Determine the (x, y) coordinate at the center of the cell enclosing the given text.  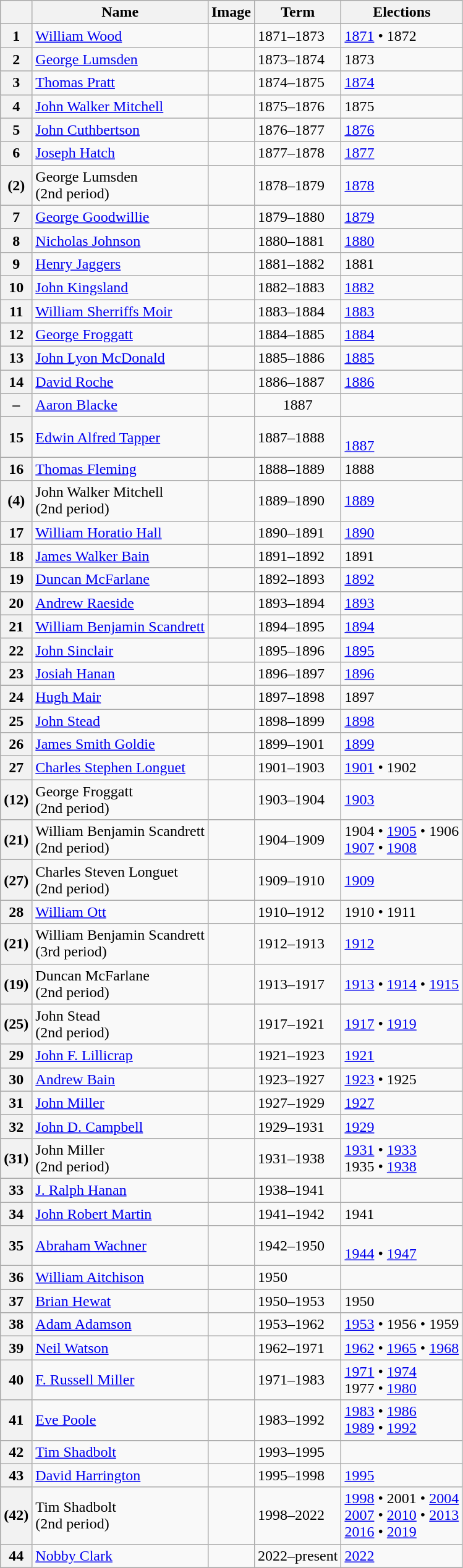
George Froggatt(2nd period) (120, 799)
1896 (402, 673)
1901 • 1902 (402, 768)
1909–1910 (298, 880)
1917 • 1919 (402, 1024)
1887–1888 (298, 437)
12 (16, 335)
1927 (402, 1103)
33 (16, 1190)
1953 • 1956 • 1959 (402, 1325)
Thomas Fleming (120, 469)
1877–1878 (298, 153)
19 (16, 580)
Term (298, 12)
1882–1883 (298, 287)
34 (16, 1214)
2 (16, 59)
37 (16, 1301)
1886 (402, 382)
Charles Stephen Longuet (120, 768)
William Benjamin Scandrett (120, 626)
1893 (402, 603)
John F. Lillicrap (120, 1056)
27 (16, 768)
1889 (402, 500)
James Walker Bain (120, 556)
1929–1931 (298, 1126)
John D. Campbell (120, 1126)
24 (16, 697)
31 (16, 1103)
(2) (16, 185)
Charles Steven Longuet(2nd period) (120, 880)
(31) (16, 1158)
1913–1917 (298, 984)
36 (16, 1278)
10 (16, 287)
John Cuthbertson (120, 130)
1879 (402, 217)
1891 (402, 556)
George Lumsden(2nd period) (120, 185)
1880–1881 (298, 240)
32 (16, 1126)
John Stead(2nd period) (120, 1024)
Abraham Wachner (120, 1246)
1942–1950 (298, 1246)
41 (16, 1420)
1912 (402, 944)
1871–1873 (298, 36)
Brian Hewat (120, 1301)
1903 (402, 799)
1927–1929 (298, 1103)
(42) (16, 1515)
26 (16, 744)
29 (16, 1056)
William Aitchison (120, 1278)
Thomas Pratt (120, 83)
1941 (402, 1214)
1895–1896 (298, 650)
16 (16, 469)
44 (16, 1556)
1909 (402, 880)
1877 (402, 153)
(4) (16, 500)
1873 (402, 59)
1892–1893 (298, 580)
1983–1992 (298, 1420)
1904–1909 (298, 840)
2022 (402, 1556)
Andrew Bain (120, 1079)
1874–1875 (298, 83)
1944 • 1947 (402, 1246)
Name (120, 12)
1901–1903 (298, 768)
1998 • 2001 • 20042007 • 2010 • 20132016 • 2019 (402, 1515)
Neil Watson (120, 1348)
1896–1897 (298, 673)
1890 (402, 533)
Tim Shadbolt (120, 1452)
John Lyon McDonald (120, 358)
1912–1913 (298, 944)
(12) (16, 799)
1889–1890 (298, 500)
21 (16, 626)
David Harrington (120, 1475)
1895 (402, 650)
1921–1923 (298, 1056)
39 (16, 1348)
1923 • 1925 (402, 1079)
1962 • 1965 • 1968 (402, 1348)
1921 (402, 1056)
Eve Poole (120, 1420)
1995 (402, 1475)
George Goodwillie (120, 217)
2022–present (298, 1556)
1910 • 1911 (402, 912)
J. Ralph Hanan (120, 1190)
1898 (402, 721)
Nicholas Johnson (120, 240)
1929 (402, 1126)
1893–1894 (298, 603)
1871 • 1872 (402, 36)
William Benjamin Scandrett(2nd period) (120, 840)
1884–1885 (298, 335)
1886–1887 (298, 382)
1878–1879 (298, 185)
George Froggatt (120, 335)
6 (16, 153)
1910–1912 (298, 912)
William Wood (120, 36)
1950–1953 (298, 1301)
7 (16, 217)
Edwin Alfred Tapper (120, 437)
20 (16, 603)
William Benjamin Scandrett(3rd period) (120, 944)
30 (16, 1079)
1923–1927 (298, 1079)
Andrew Raeside (120, 603)
40 (16, 1380)
John Walker Mitchell (120, 106)
William Ott (120, 912)
John Stead (120, 721)
1931 • 19331935 • 1938 (402, 1158)
1875–1876 (298, 106)
(19) (16, 984)
Adam Adamson (120, 1325)
1885 (402, 358)
1899–1901 (298, 744)
18 (16, 556)
Josiah Hanan (120, 673)
F. Russell Miller (120, 1380)
John Sinclair (120, 650)
1903–1904 (298, 799)
1881–1882 (298, 264)
1883 (402, 311)
John Miller (120, 1103)
1876–1877 (298, 130)
38 (16, 1325)
(25) (16, 1024)
1897–1898 (298, 697)
1962–1971 (298, 1348)
1971–1983 (298, 1380)
1894–1895 (298, 626)
John Miller(2nd period) (120, 1158)
1885–1886 (298, 358)
1897 (402, 697)
1899 (402, 744)
Hugh Mair (120, 697)
Tim Shadbolt(2nd period) (120, 1515)
42 (16, 1452)
1983 • 19861989 • 1992 (402, 1420)
35 (16, 1246)
1891–1892 (298, 556)
1879–1880 (298, 217)
1882 (402, 287)
1913 • 1914 • 1915 (402, 984)
1971 • 19741977 • 1980 (402, 1380)
1888–1889 (298, 469)
(27) (16, 880)
Joseph Hatch (120, 153)
1894 (402, 626)
Image (231, 12)
28 (16, 912)
William Sherriffs Moir (120, 311)
8 (16, 240)
1890–1891 (298, 533)
1904 • 1905 • 19061907 • 1908 (402, 840)
17 (16, 533)
4 (16, 106)
1874 (402, 83)
1878 (402, 185)
John Kingsland (120, 287)
Aaron Blacke (120, 405)
1993–1995 (298, 1452)
George Lumsden (120, 59)
1995–1998 (298, 1475)
1953–1962 (298, 1325)
1892 (402, 580)
1880 (402, 240)
1888 (402, 469)
14 (16, 382)
William Horatio Hall (120, 533)
1883–1884 (298, 311)
15 (16, 437)
– (16, 405)
1884 (402, 335)
Nobby Clark (120, 1556)
1873–1874 (298, 59)
3 (16, 83)
Duncan McFarlane (120, 580)
1898–1899 (298, 721)
25 (16, 721)
John Walker Mitchell(2nd period) (120, 500)
1881 (402, 264)
1931–1938 (298, 1158)
David Roche (120, 382)
1917–1921 (298, 1024)
23 (16, 673)
Elections (402, 12)
13 (16, 358)
1875 (402, 106)
1941–1942 (298, 1214)
John Robert Martin (120, 1214)
Duncan McFarlane(2nd period) (120, 984)
9 (16, 264)
43 (16, 1475)
Henry Jaggers (120, 264)
1 (16, 36)
1876 (402, 130)
1938–1941 (298, 1190)
22 (16, 650)
11 (16, 311)
1998–2022 (298, 1515)
James Smith Goldie (120, 744)
5 (16, 130)
